Extract the (x, y) coordinate from the center of the cell holding the provided text.  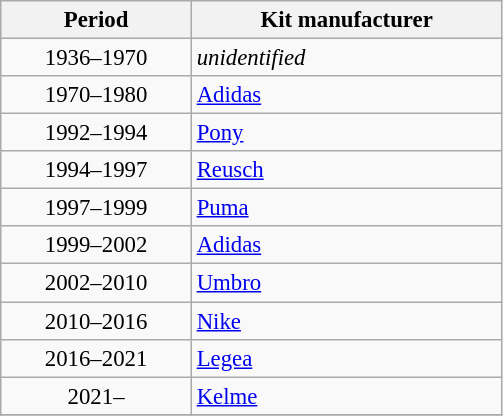
unidentified (346, 58)
1970–1980 (96, 95)
Period (96, 20)
1994–1997 (96, 170)
1992–1994 (96, 133)
Legea (346, 358)
Pony (346, 133)
Puma (346, 208)
1936–1970 (96, 58)
2016–2021 (96, 358)
2002–2010 (96, 283)
Reusch (346, 170)
Kit manufacturer (346, 20)
Kelme (346, 396)
1999–2002 (96, 245)
2021– (96, 396)
2010–2016 (96, 321)
Umbro (346, 283)
Nike (346, 321)
1997–1999 (96, 208)
